Output the [X, Y] coordinate of the center of the cell containing the given text.  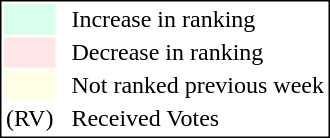
Decrease in ranking [198, 53]
Increase in ranking [198, 19]
Received Votes [198, 119]
(RV) [29, 119]
Not ranked previous week [198, 85]
